For the text-containing cell, return its midpoint in (X, Y) coordinate format. 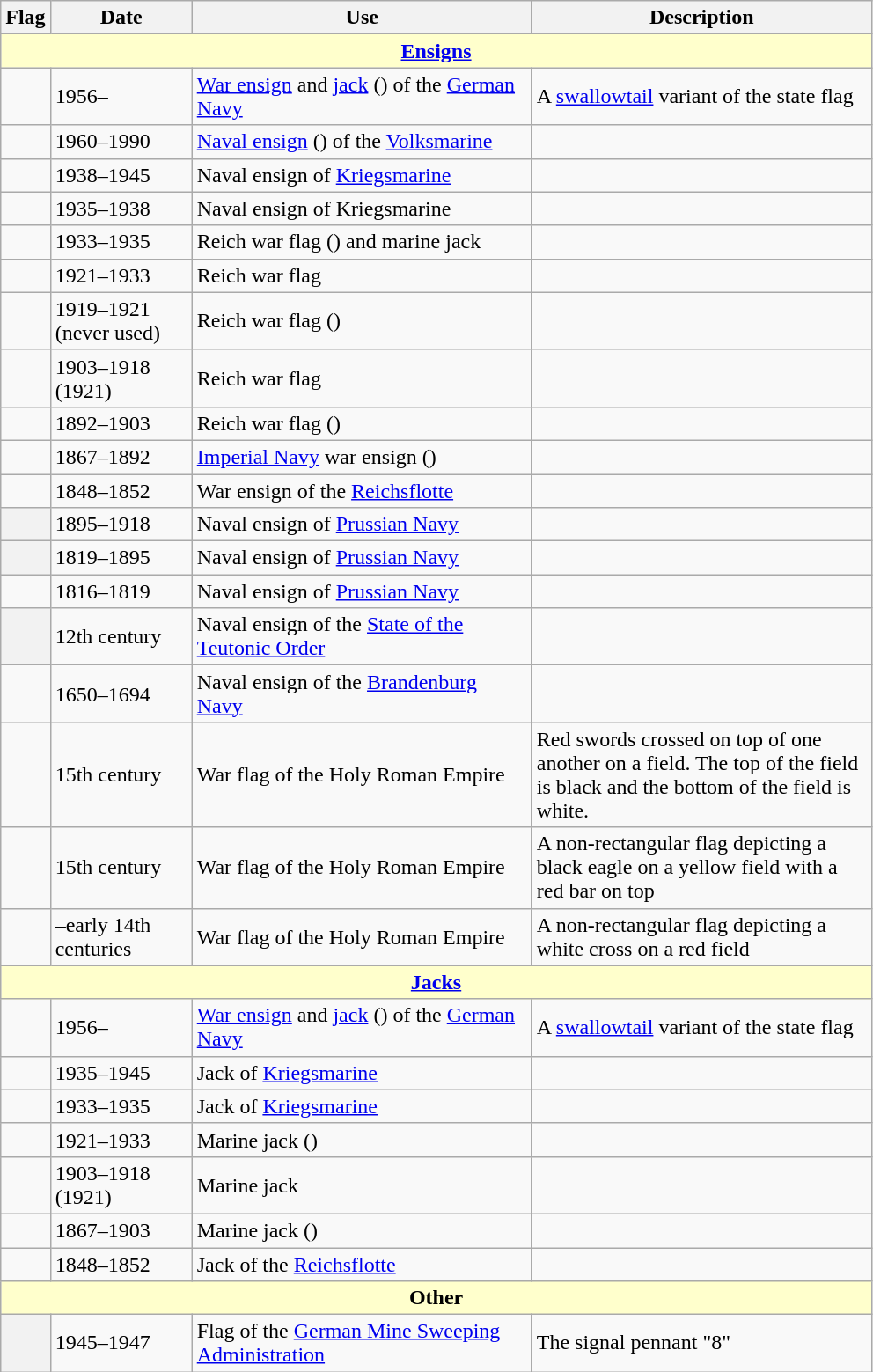
12th century (121, 637)
Imperial Navy war ensign () (362, 457)
Date (121, 18)
Reich war flag () and marine jack (362, 242)
Red swords crossed on top of one another on a field. The top of the field is black and the bottom of the field is white. (701, 774)
1935–1938 (121, 209)
1892–1903 (121, 423)
1650–1694 (121, 693)
1919–1921 (never used) (121, 320)
Jack of the Reichsflotte (362, 1265)
The signal pennant "8" (701, 1343)
1960–1990 (121, 142)
1819–1895 (121, 558)
Flag of the German Mine Sweeping Administration (362, 1343)
–early 14th centuries (121, 936)
Jacks (436, 982)
War ensign of the Reichsflotte (362, 490)
Marine jack (362, 1185)
Description (701, 18)
1895–1918 (121, 525)
1935–1945 (121, 1073)
Naval ensign () of the Volksmarine (362, 142)
1938–1945 (121, 175)
1867–1892 (121, 457)
1945–1947 (121, 1343)
Ensigns (436, 51)
Other (436, 1298)
Naval ensign of the State of the Teutonic Order (362, 637)
Use (362, 18)
A non-rectangular flag depicting a white cross on a red field (701, 936)
1867–1903 (121, 1230)
Flag (26, 18)
Naval ensign of the Brandenburg Navy (362, 693)
A non-rectangular flag depicting a black eagle on a yellow field with a red bar on top (701, 868)
1816–1819 (121, 591)
